Scan for the cell matching the given text and deliver its [X, Y] coordinate at center. 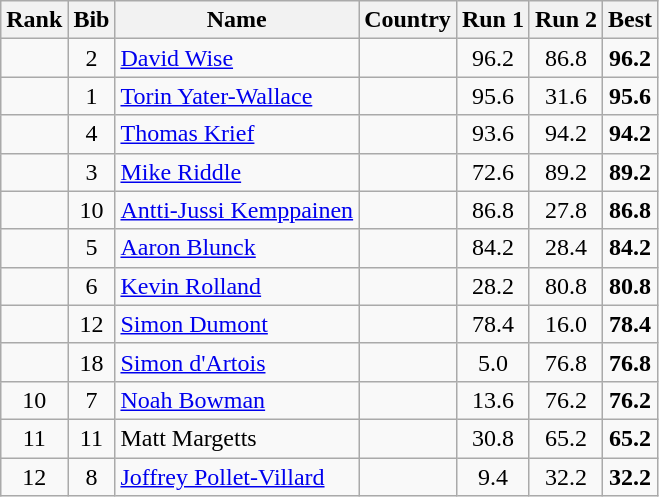
16.0 [566, 324]
Rank [34, 20]
28.2 [492, 286]
30.8 [492, 438]
Mike Riddle [237, 172]
Kevin Rolland [237, 286]
Simon d'Artois [237, 362]
31.6 [566, 96]
Noah Bowman [237, 400]
Antti-Jussi Kemppainen [237, 210]
93.6 [492, 134]
Run 1 [492, 20]
Name [237, 20]
72.6 [492, 172]
Simon Dumont [237, 324]
13.6 [492, 400]
7 [92, 400]
5 [92, 248]
1 [92, 96]
Bib [92, 20]
18 [92, 362]
Best [630, 20]
Run 2 [566, 20]
Country [408, 20]
Aaron Blunck [237, 248]
Thomas Krief [237, 134]
David Wise [237, 58]
Matt Margetts [237, 438]
4 [92, 134]
8 [92, 477]
28.4 [566, 248]
2 [92, 58]
6 [92, 286]
5.0 [492, 362]
Torin Yater-Wallace [237, 96]
3 [92, 172]
9.4 [492, 477]
Joffrey Pollet-Villard [237, 477]
27.8 [566, 210]
